Identify which cell holds the provided text, then report its (x, y) central coordinate. 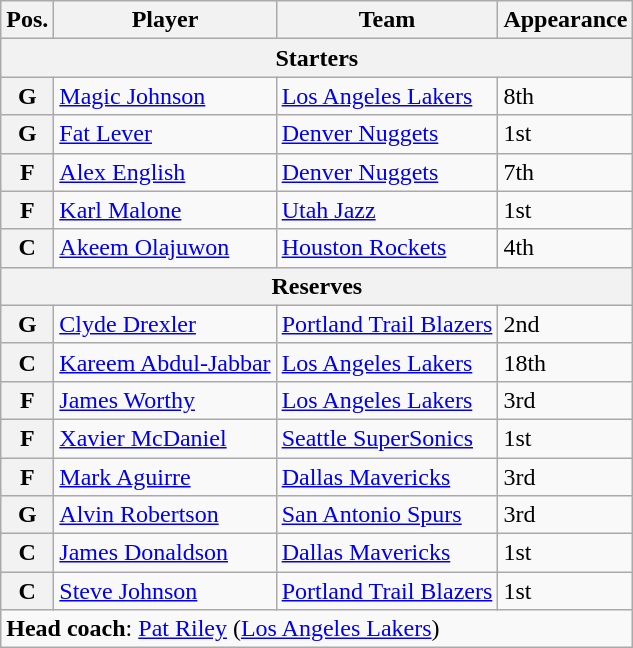
James Worthy (165, 400)
San Antonio Spurs (387, 515)
Starters (317, 58)
Head coach: Pat Riley (Los Angeles Lakers) (317, 629)
18th (566, 362)
Houston Rockets (387, 248)
Xavier McDaniel (165, 438)
Utah Jazz (387, 210)
Karl Malone (165, 210)
Team (387, 20)
Fat Lever (165, 134)
Clyde Drexler (165, 324)
Appearance (566, 20)
Seattle SuperSonics (387, 438)
2nd (566, 324)
Kareem Abdul-Jabbar (165, 362)
Player (165, 20)
Alex English (165, 172)
James Donaldson (165, 553)
Pos. (28, 20)
7th (566, 172)
Steve Johnson (165, 591)
4th (566, 248)
Reserves (317, 286)
Mark Aguirre (165, 477)
Akeem Olajuwon (165, 248)
8th (566, 96)
Magic Johnson (165, 96)
Alvin Robertson (165, 515)
